Return the [X, Y] coordinate for the center point of the cell that contains the specified text.  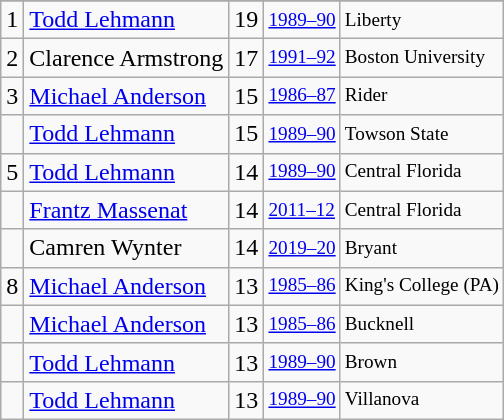
Rider [422, 96]
1991–92 [302, 58]
Villanova [422, 400]
2019–20 [302, 248]
Bucknell [422, 324]
2011–12 [302, 210]
5 [12, 172]
1986–87 [302, 96]
8 [12, 286]
3 [12, 96]
Camren Wynter [126, 248]
17 [246, 58]
Bryant [422, 248]
Boston University [422, 58]
King's College (PA) [422, 286]
19 [246, 20]
1 [12, 20]
Towson State [422, 134]
2 [12, 58]
Liberty [422, 20]
Frantz Massenat [126, 210]
Brown [422, 362]
Clarence Armstrong [126, 58]
